Identify which cell holds the provided text, then report its [x, y] central coordinate. 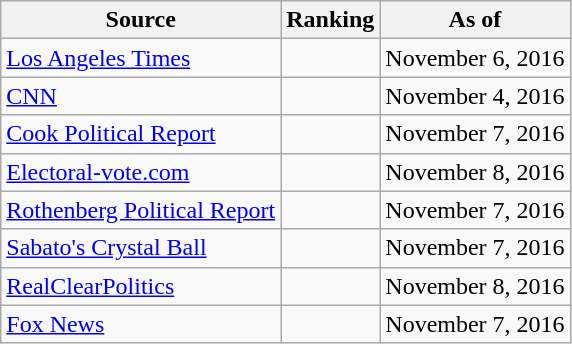
Los Angeles Times [141, 58]
CNN [141, 96]
November 6, 2016 [475, 58]
Cook Political Report [141, 134]
Ranking [330, 20]
Source [141, 20]
November 4, 2016 [475, 96]
As of [475, 20]
RealClearPolitics [141, 286]
Fox News [141, 324]
Rothenberg Political Report [141, 210]
Sabato's Crystal Ball [141, 248]
Electoral-vote.com [141, 172]
